Determine the (x, y) coordinate at the center of the cell enclosing the given text.  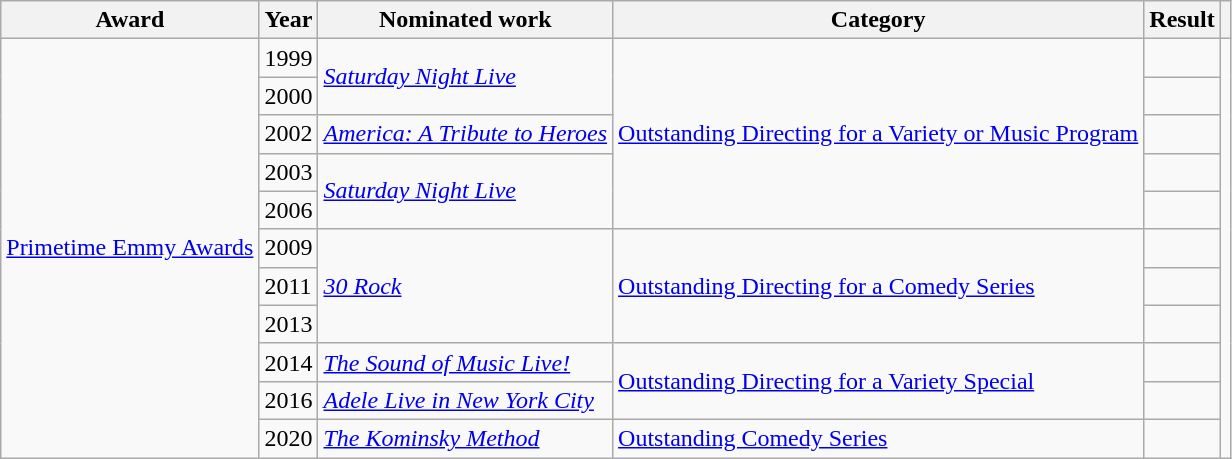
2013 (288, 324)
Year (288, 20)
2020 (288, 438)
2002 (288, 134)
Primetime Emmy Awards (130, 248)
Result (1182, 20)
2006 (288, 210)
2014 (288, 362)
America: A Tribute to Heroes (466, 134)
2009 (288, 248)
Adele Live in New York City (466, 400)
2011 (288, 286)
The Kominsky Method (466, 438)
Outstanding Directing for a Comedy Series (878, 286)
Category (878, 20)
1999 (288, 58)
Outstanding Directing for a Variety or Music Program (878, 134)
The Sound of Music Live! (466, 362)
Award (130, 20)
2000 (288, 96)
30 Rock (466, 286)
Nominated work (466, 20)
2016 (288, 400)
2003 (288, 172)
Outstanding Directing for a Variety Special (878, 381)
Outstanding Comedy Series (878, 438)
